Extract the (X, Y) coordinate from the center of the cell holding the provided text.  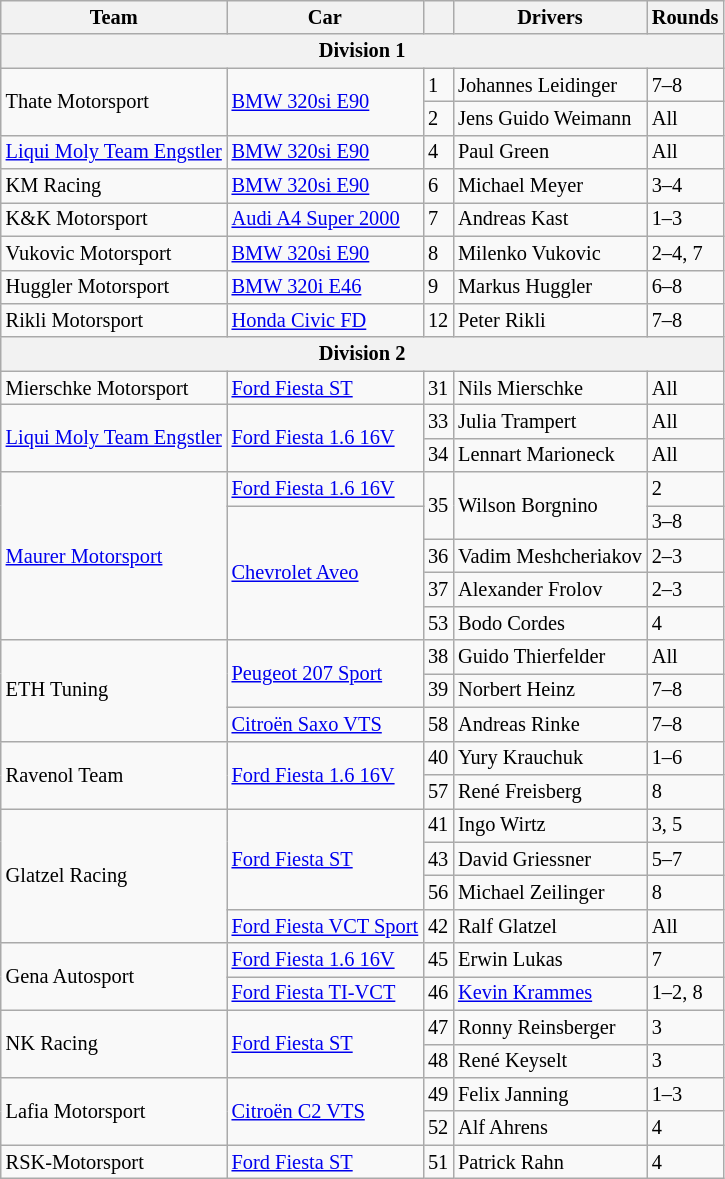
Ronny Reinsberger (550, 1027)
Michael Meyer (550, 186)
Peter Rikli (550, 320)
Johannes Leidinger (550, 85)
Patrick Rahn (550, 1162)
Maurer Motorsport (114, 556)
46 (438, 993)
Alf Ahrens (550, 1128)
Andreas Rinke (550, 724)
1–2, 8 (686, 993)
René Freisberg (550, 791)
Jens Guido Weimann (550, 118)
Felix Janning (550, 1094)
Norbert Heinz (550, 690)
Division 2 (362, 354)
Chevrolet Aveo (325, 572)
Ravenol Team (114, 774)
49 (438, 1094)
Lafia Motorsport (114, 1110)
5–7 (686, 859)
34 (438, 455)
6–8 (686, 287)
Nils Mierschke (550, 388)
Drivers (550, 17)
Team (114, 17)
53 (438, 623)
Bodo Cordes (550, 623)
Division 1 (362, 51)
Alexander Frolov (550, 589)
3–4 (686, 186)
ETH Tuning (114, 690)
52 (438, 1128)
39 (438, 690)
40 (438, 758)
Wilson Borgnino (550, 506)
48 (438, 1061)
Milenko Vukovic (550, 253)
Andreas Kast (550, 219)
36 (438, 556)
BMW 320i E46 (325, 287)
35 (438, 506)
Yury Krauchuk (550, 758)
58 (438, 724)
KM Racing (114, 186)
31 (438, 388)
37 (438, 589)
Ford Fiesta TI-VCT (325, 993)
Lennart Marioneck (550, 455)
Kevin Krammes (550, 993)
2–4, 7 (686, 253)
Ford Fiesta VCT Sport (325, 926)
Rounds (686, 17)
Julia Trampert (550, 421)
Mierschke Motorsport (114, 388)
Citroën Saxo VTS (325, 724)
Gena Autosport (114, 976)
Huggler Motorsport (114, 287)
K&K Motorsport (114, 219)
12 (438, 320)
3–8 (686, 522)
51 (438, 1162)
1 (438, 85)
41 (438, 825)
Vukovic Motorsport (114, 253)
Michael Zeilinger (550, 892)
3, 5 (686, 825)
Honda Civic FD (325, 320)
Markus Huggler (550, 287)
Paul Green (550, 152)
45 (438, 960)
Ingo Wirtz (550, 825)
David Griessner (550, 859)
Citroën C2 VTS (325, 1110)
43 (438, 859)
Thate Motorsport (114, 102)
42 (438, 926)
1–6 (686, 758)
RSK-Motorsport (114, 1162)
Audi A4 Super 2000 (325, 219)
Ralf Glatzel (550, 926)
33 (438, 421)
Peugeot 207 Sport (325, 674)
6 (438, 186)
Guido Thierfelder (550, 657)
47 (438, 1027)
NK Racing (114, 1044)
Car (325, 17)
9 (438, 287)
Erwin Lukas (550, 960)
Rikli Motorsport (114, 320)
38 (438, 657)
57 (438, 791)
Vadim Meshcheriakov (550, 556)
René Keyselt (550, 1061)
Glatzel Racing (114, 876)
56 (438, 892)
